Find where the given text appears and provide that cell's center as (x, y) coordinate. 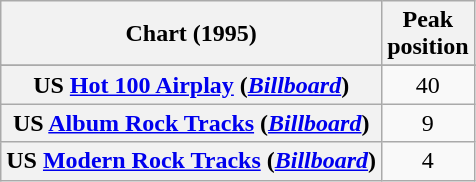
40 (428, 85)
Chart (1995) (192, 34)
US Hot 100 Airplay (Billboard) (192, 85)
US Modern Rock Tracks (Billboard) (192, 161)
9 (428, 123)
US Album Rock Tracks (Billboard) (192, 123)
Peakposition (428, 34)
4 (428, 161)
